Return [X, Y] of the center of cell containing provided text 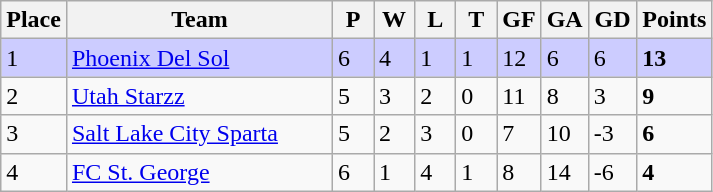
FC St. George [199, 172]
Salt Lake City Sparta [199, 134]
-6 [612, 172]
GF [519, 20]
7 [519, 134]
T [476, 20]
GA [564, 20]
9 [674, 96]
GD [612, 20]
W [394, 20]
Team [199, 20]
Points [674, 20]
Phoenix Del Sol [199, 58]
Place [34, 20]
Utah Starzz [199, 96]
13 [674, 58]
P [354, 20]
12 [519, 58]
14 [564, 172]
10 [564, 134]
-3 [612, 134]
L [436, 20]
11 [519, 96]
